Search for the cell housing the specified text and yield its [X, Y] center coordinate. 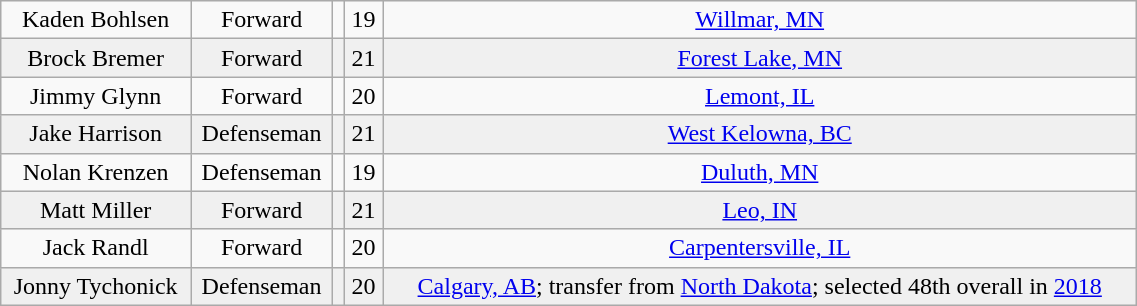
Carpentersville, IL [760, 248]
Jake Harrison [96, 134]
Matt Miller [96, 210]
Nolan Krenzen [96, 172]
Jimmy Glynn [96, 96]
Jack Randl [96, 248]
Kaden Bohlsen [96, 20]
Brock Bremer [96, 58]
Duluth, MN [760, 172]
Lemont, IL [760, 96]
West Kelowna, BC [760, 134]
Calgary, AB; transfer from North Dakota; selected 48th overall in 2018 [760, 286]
Leo, IN [760, 210]
Willmar, MN [760, 20]
Jonny Tychonick [96, 286]
Forest Lake, MN [760, 58]
